Pinpoint the cell where the given text exists, returning its (x, y) midpoint coordinate. 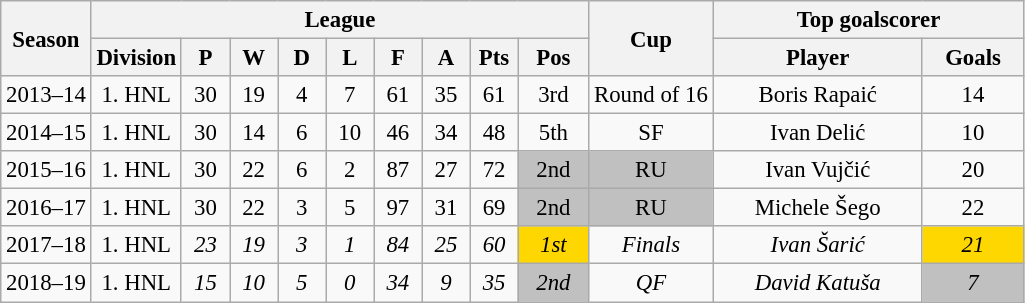
60 (494, 245)
5th (554, 133)
D (302, 58)
2016–17 (46, 208)
15 (205, 283)
Boris Rapaić (818, 95)
F (398, 58)
QF (651, 283)
27 (446, 170)
48 (494, 133)
Cup (651, 38)
25 (446, 245)
Goals (973, 58)
3rd (554, 95)
Round of 16 (651, 95)
69 (494, 208)
0 (350, 283)
Player (818, 58)
46 (398, 133)
Ivan Šarić (818, 245)
84 (398, 245)
97 (398, 208)
Ivan Vujčić (818, 170)
Finals (651, 245)
Season (46, 38)
League (340, 20)
9 (446, 283)
P (205, 58)
Pts (494, 58)
Pos (554, 58)
Michele Šego (818, 208)
A (446, 58)
2013–14 (46, 95)
87 (398, 170)
1st (554, 245)
31 (446, 208)
L (350, 58)
72 (494, 170)
21 (973, 245)
David Katuša (818, 283)
2018–19 (46, 283)
1 (350, 245)
2015–16 (46, 170)
Ivan Delić (818, 133)
23 (205, 245)
W (254, 58)
4 (302, 95)
Division (136, 58)
2 (350, 170)
2017–18 (46, 245)
Top goalscorer (868, 20)
2014–15 (46, 133)
SF (651, 133)
20 (973, 170)
